Search for the cell housing the specified text and yield its [x, y] center coordinate. 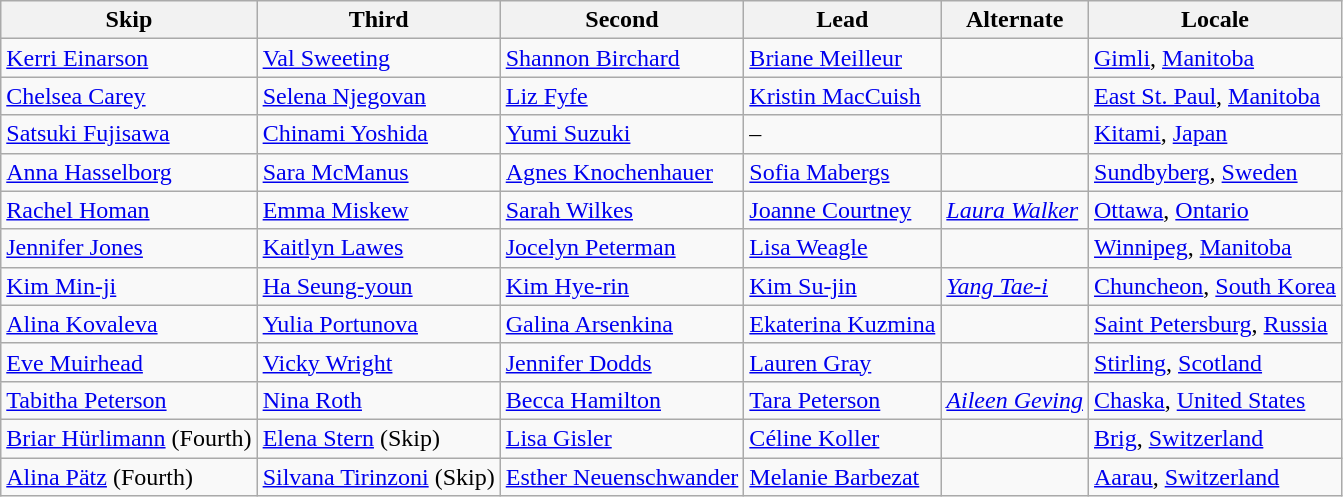
Jennifer Dodds [622, 362]
Agnes Knochenhauer [622, 172]
Winnipeg, Manitoba [1216, 248]
Brig, Switzerland [1216, 438]
Aileen Geving [1015, 400]
Eve Muirhead [129, 362]
Kim Hye-rin [622, 286]
Sara McManus [378, 172]
Chinami Yoshida [378, 134]
Saint Petersburg, Russia [1216, 324]
Tabitha Peterson [129, 400]
Esther Neuenschwander [622, 477]
Briar Hürlimann (Fourth) [129, 438]
Kim Su-jin [842, 286]
Stirling, Scotland [1216, 362]
Yumi Suzuki [622, 134]
Galina Arsenkina [622, 324]
Becca Hamilton [622, 400]
Kitami, Japan [1216, 134]
Satsuki Fujisawa [129, 134]
Lead [842, 20]
Emma Miskew [378, 210]
Lauren Gray [842, 362]
Silvana Tirinzoni (Skip) [378, 477]
Second [622, 20]
Jocelyn Peterman [622, 248]
Chelsea Carey [129, 96]
Locale [1216, 20]
Lisa Weagle [842, 248]
Gimli, Manitoba [1216, 58]
Lisa Gisler [622, 438]
Céline Koller [842, 438]
Ekaterina Kuzmina [842, 324]
Alternate [1015, 20]
Rachel Homan [129, 210]
Ha Seung-youn [378, 286]
Chaska, United States [1216, 400]
Tara Peterson [842, 400]
Chuncheon, South Korea [1216, 286]
Vicky Wright [378, 362]
Yulia Portunova [378, 324]
Kaitlyn Lawes [378, 248]
Laura Walker [1015, 210]
Kristin MacCuish [842, 96]
East St. Paul, Manitoba [1216, 96]
Joanne Courtney [842, 210]
Alina Pätz (Fourth) [129, 477]
Sundbyberg, Sweden [1216, 172]
Jennifer Jones [129, 248]
Kerri Einarson [129, 58]
Shannon Birchard [622, 58]
Aarau, Switzerland [1216, 477]
Yang Tae-i [1015, 286]
Sarah Wilkes [622, 210]
Ottawa, Ontario [1216, 210]
Alina Kovaleva [129, 324]
Nina Roth [378, 400]
Third [378, 20]
Anna Hasselborg [129, 172]
Selena Njegovan [378, 96]
Liz Fyfe [622, 96]
Kim Min-ji [129, 286]
– [842, 134]
Sofia Mabergs [842, 172]
Briane Meilleur [842, 58]
Elena Stern (Skip) [378, 438]
Skip [129, 20]
Melanie Barbezat [842, 477]
Val Sweeting [378, 58]
